Output the [X, Y] coordinate of the center of the cell containing the given text.  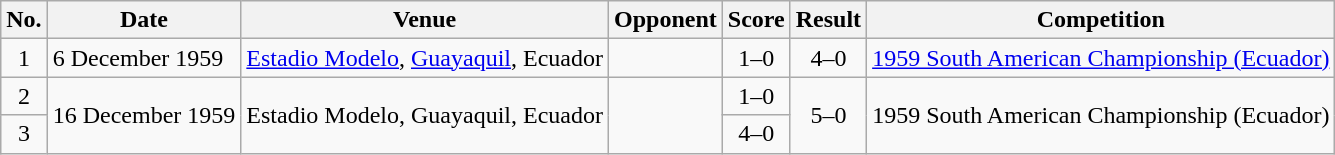
2 [24, 96]
Opponent [665, 20]
3 [24, 134]
Date [144, 20]
Competition [1101, 20]
6 December 1959 [144, 58]
No. [24, 20]
Venue [425, 20]
Score [756, 20]
Result [828, 20]
1 [24, 58]
5–0 [828, 115]
16 December 1959 [144, 115]
